Capture the cell that displays the provided text and extract its (x, y) central coordinate. 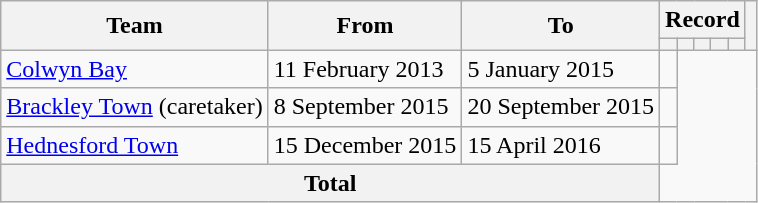
8 September 2015 (365, 107)
From (365, 26)
Team (134, 26)
15 December 2015 (365, 145)
To (561, 26)
Brackley Town (caretaker) (134, 107)
Colwyn Bay (134, 69)
20 September 2015 (561, 107)
11 February 2013 (365, 69)
15 April 2016 (561, 145)
Record (703, 20)
5 January 2015 (561, 69)
Hednesford Town (134, 145)
Total (330, 183)
